Identify which cell holds the provided text, then report its [X, Y] central coordinate. 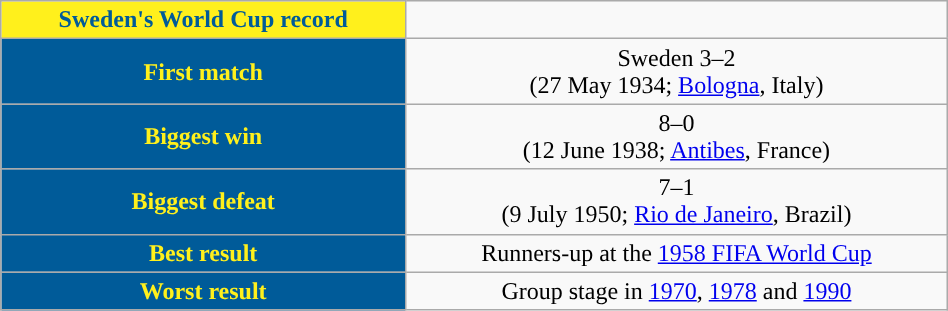
8–0 (12 June 1938; Antibes, France) [677, 136]
Runners-up at the 1958 FIFA World Cup [677, 253]
Best result [204, 253]
Biggest defeat [204, 202]
Sweden 3–2 (27 May 1934; Bologna, Italy) [677, 72]
First match [204, 72]
Worst result [204, 291]
7–1 (9 July 1950; Rio de Janeiro, Brazil) [677, 202]
Group stage in 1970, 1978 and 1990 [677, 291]
Sweden's World Cup record [204, 20]
Biggest win [204, 136]
